Provide the [x, y] coordinate of the cell's center where the given text is located.  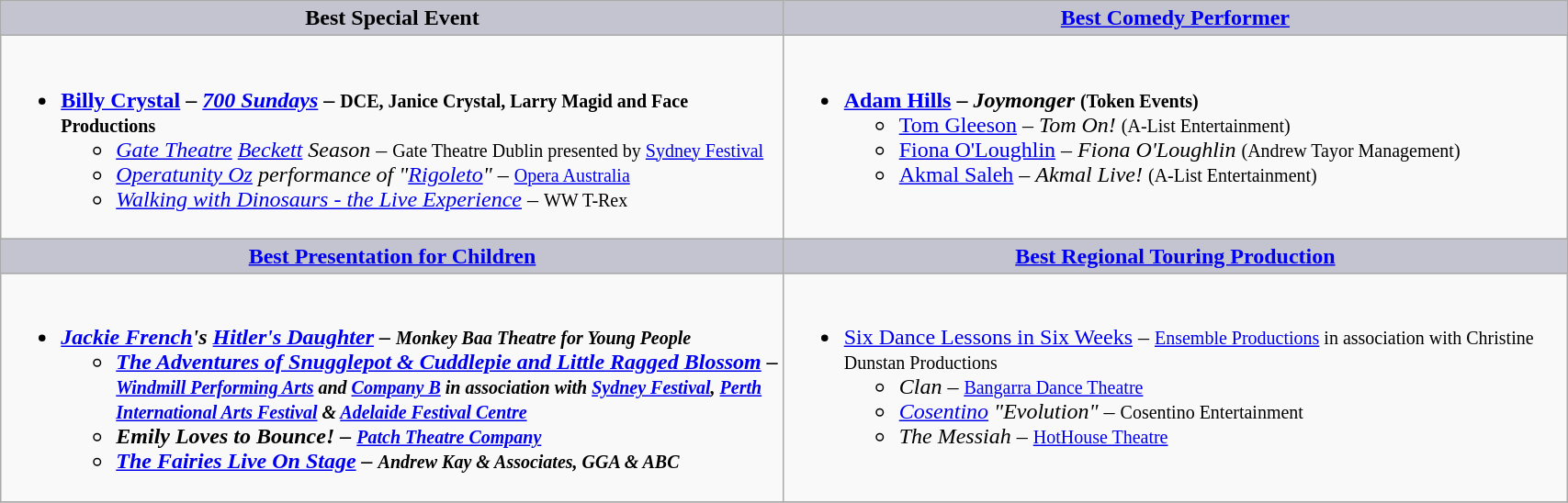
Best Presentation for Children [392, 256]
Best Special Event [392, 18]
Best Comedy Performer [1175, 18]
Best Regional Touring Production [1175, 256]
